Return [x, y] of the center of cell containing provided text 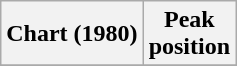
Chart (1980) [72, 34]
Peakposition [189, 34]
